Capture the cell that displays the provided text and extract its (X, Y) central coordinate. 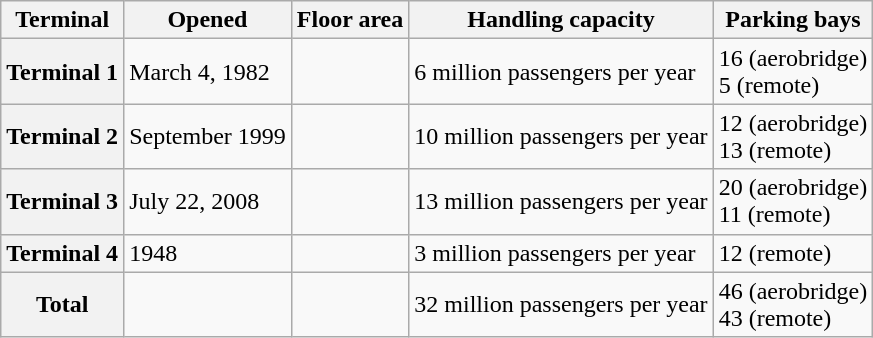
Floor area (350, 20)
Terminal 3 (62, 202)
6 million passengers per year (561, 72)
1948 (208, 253)
20 (aerobridge)11 (remote) (793, 202)
32 million passengers per year (561, 304)
Opened (208, 20)
12 (remote) (793, 253)
Terminal 2 (62, 136)
12 (aerobridge)13 (remote) (793, 136)
Terminal (62, 20)
Total (62, 304)
Handling capacity (561, 20)
3 million passengers per year (561, 253)
July 22, 2008 (208, 202)
13 million passengers per year (561, 202)
10 million passengers per year (561, 136)
16 (aerobridge)5 (remote) (793, 72)
46 (aerobridge)43 (remote) (793, 304)
March 4, 1982 (208, 72)
Terminal 1 (62, 72)
Terminal 4 (62, 253)
September 1999 (208, 136)
Parking bays (793, 20)
